Search for the cell housing the specified text and yield its (x, y) center coordinate. 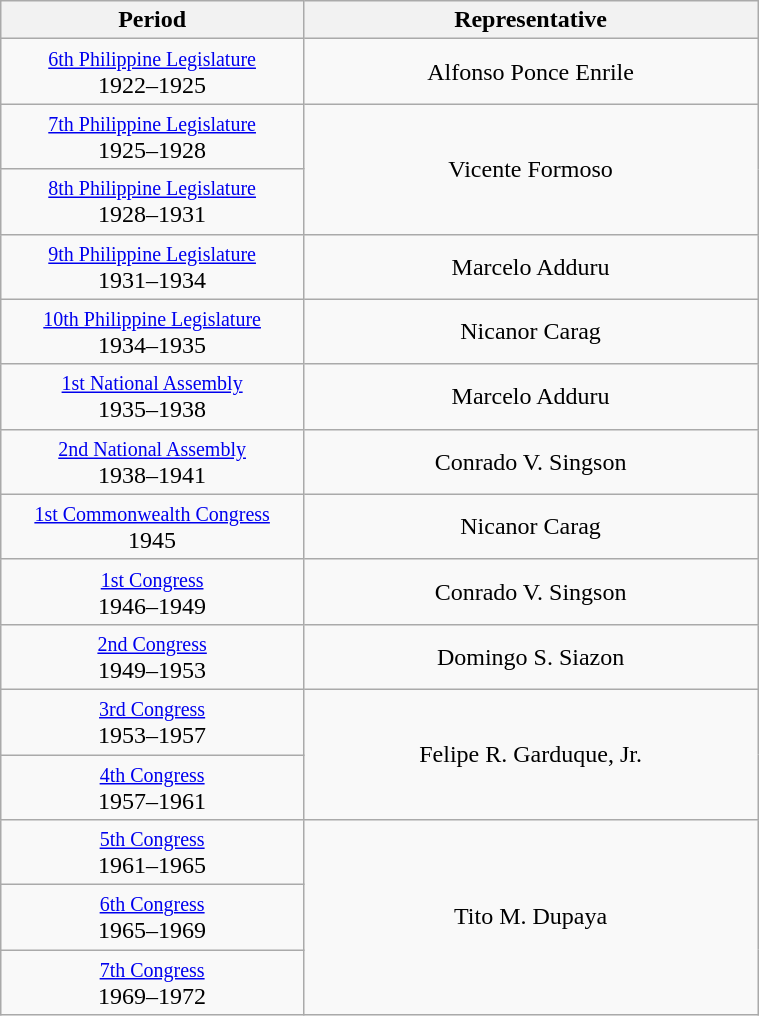
7th Philippine Legislature1925–1928 (152, 136)
Felipe R. Garduque, Jr. (530, 754)
Domingo S. Siazon (530, 656)
2nd Congress1949–1953 (152, 656)
3rd Congress1953–1957 (152, 722)
6th Congress1965–1969 (152, 918)
2nd National Assembly1938–1941 (152, 462)
9th Philippine Legislature1931–1934 (152, 266)
Alfonso Ponce Enrile (530, 72)
Representative (530, 20)
Tito M. Dupaya (530, 918)
1st Commonwealth Congress1945 (152, 526)
5th Congress1961–1965 (152, 852)
1st National Assembly1935–1938 (152, 396)
Vicente Formoso (530, 169)
7th Congress1969–1972 (152, 982)
10th Philippine Legislature1934–1935 (152, 332)
8th Philippine Legislature1928–1931 (152, 202)
6th Philippine Legislature1922–1925 (152, 72)
4th Congress1957–1961 (152, 786)
1st Congress1946–1949 (152, 592)
Period (152, 20)
